Output the (X, Y) coordinate of the center of the cell containing the given text.  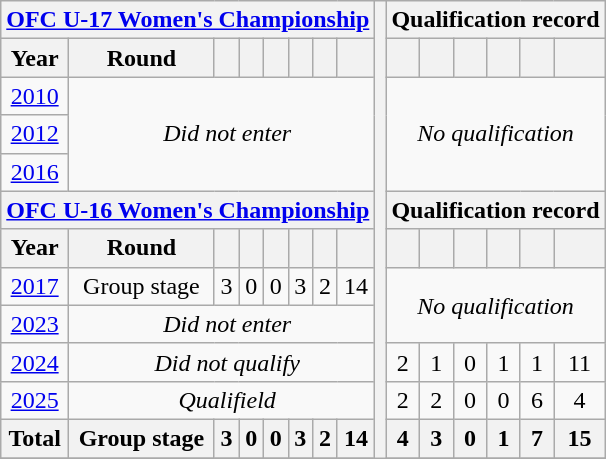
Qualifield (228, 400)
2010 (35, 96)
2025 (35, 400)
Total (35, 438)
6 (537, 400)
7 (537, 438)
OFC U-17 Women's Championship (188, 20)
Did not qualify (228, 362)
2023 (35, 324)
15 (580, 438)
2012 (35, 134)
2017 (35, 286)
2016 (35, 172)
2024 (35, 362)
OFC U-16 Women's Championship (188, 210)
11 (580, 362)
